Find where the given text appears and provide that cell's center as (X, Y) coordinate. 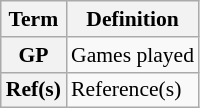
Ref(s) (34, 90)
Games played (132, 55)
GP (34, 55)
Definition (132, 19)
Reference(s) (132, 90)
Term (34, 19)
